Scan for the cell matching the given text and deliver its [x, y] coordinate at center. 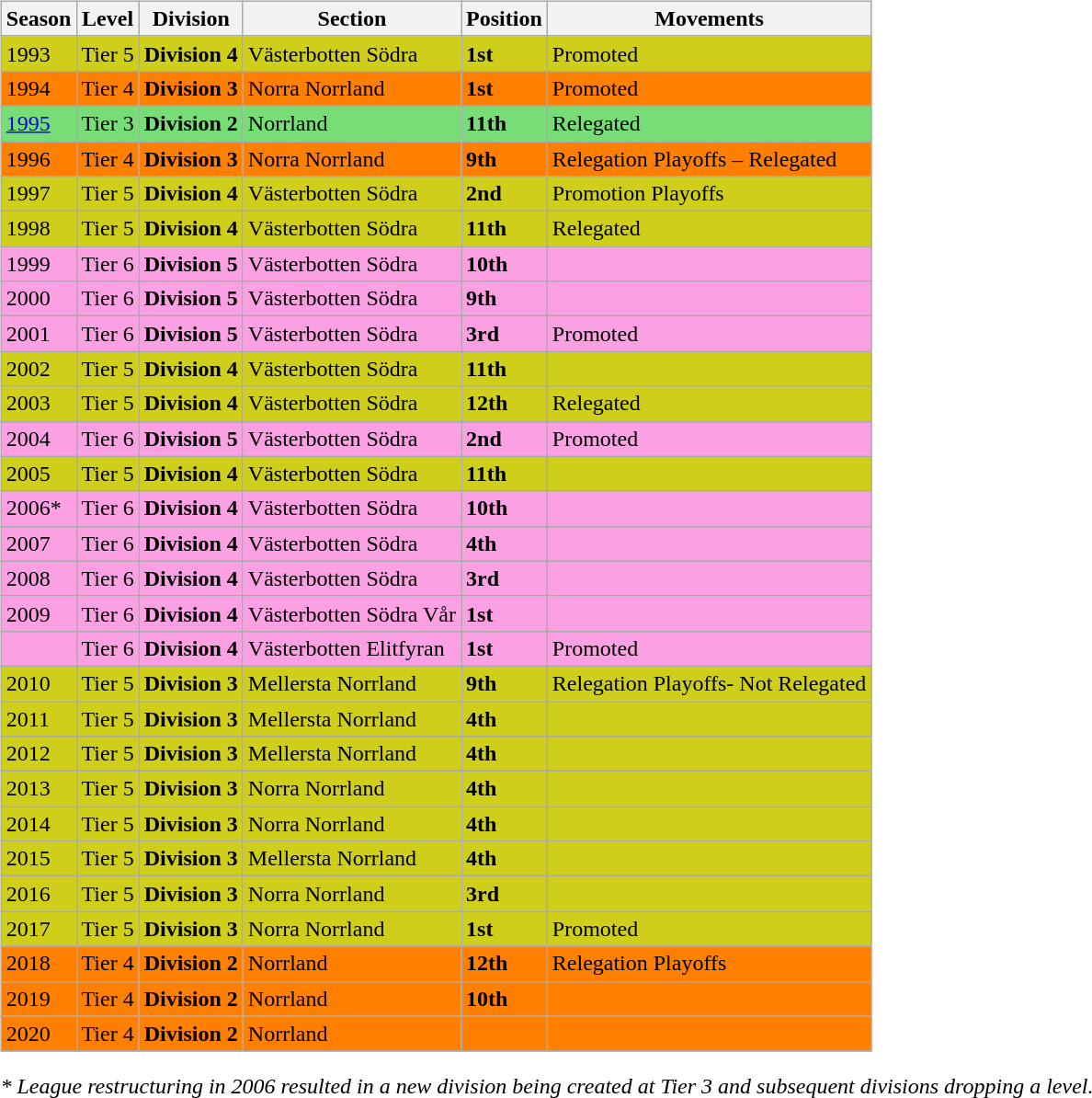
2015 [39, 859]
1997 [39, 194]
Position [505, 18]
Västerbotten Elitfyran [351, 648]
2008 [39, 578]
2010 [39, 683]
2002 [39, 369]
Section [351, 18]
2014 [39, 824]
2011 [39, 718]
Tier 3 [108, 123]
2000 [39, 299]
2012 [39, 754]
Movements [710, 18]
Promotion Playoffs [710, 194]
2016 [39, 894]
Relegation Playoffs – Relegated [710, 159]
2004 [39, 439]
Level [108, 18]
2020 [39, 1034]
2007 [39, 543]
1998 [39, 229]
2013 [39, 789]
2006* [39, 509]
1999 [39, 264]
1995 [39, 123]
Division [191, 18]
1993 [39, 53]
Västerbotten Södra Vår [351, 613]
1994 [39, 88]
Relegation Playoffs [710, 964]
2003 [39, 404]
2009 [39, 613]
2005 [39, 474]
2018 [39, 964]
Relegation Playoffs- Not Relegated [710, 683]
2019 [39, 999]
Season [39, 18]
1996 [39, 159]
2001 [39, 334]
2017 [39, 929]
